Detect which cell encompasses the target text, then output its (X, Y) center coordinate. 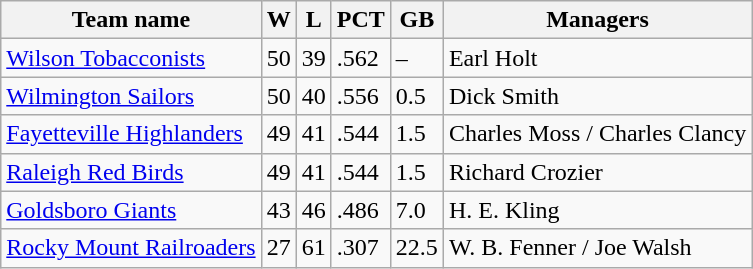
.307 (360, 248)
22.5 (416, 248)
W (278, 20)
27 (278, 248)
Fayetteville Highlanders (131, 134)
Richard Crozier (597, 172)
.556 (360, 96)
Team name (131, 20)
W. B. Fenner / Joe Walsh (597, 248)
Rocky Mount Railroaders (131, 248)
PCT (360, 20)
L (314, 20)
Goldsboro Giants (131, 210)
Dick Smith (597, 96)
39 (314, 58)
43 (278, 210)
Wilson Tobacconists (131, 58)
.486 (360, 210)
H. E. Kling (597, 210)
.562 (360, 58)
Charles Moss / Charles Clancy (597, 134)
61 (314, 248)
0.5 (416, 96)
40 (314, 96)
Raleigh Red Birds (131, 172)
Earl Holt (597, 58)
– (416, 58)
GB (416, 20)
46 (314, 210)
Wilmington Sailors (131, 96)
Managers (597, 20)
7.0 (416, 210)
